Provide the [x, y] coordinate of the cell's center where the given text is located.  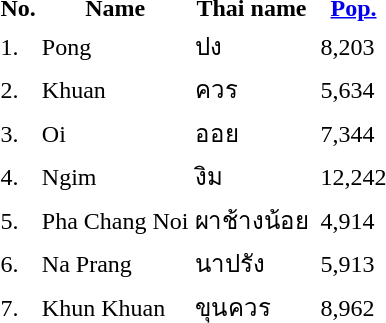
ออย [252, 133]
นาปรัง [252, 264]
Ngim [115, 176]
ควร [252, 90]
Na Prang [115, 264]
Oi [115, 133]
งิม [252, 176]
Khuan [115, 90]
ผาช้างน้อย [252, 220]
Pong [115, 46]
Pha Chang Noi [115, 220]
ปง [252, 46]
